From the cell containing the given text, extract its center point as (x, y) coordinate. 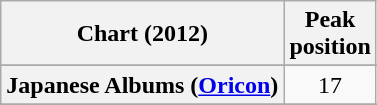
Chart (2012) (142, 34)
Japanese Albums (Oricon) (142, 85)
17 (330, 85)
Peakposition (330, 34)
